Provide the [x, y] coordinate of the cell's center where the given text is located.  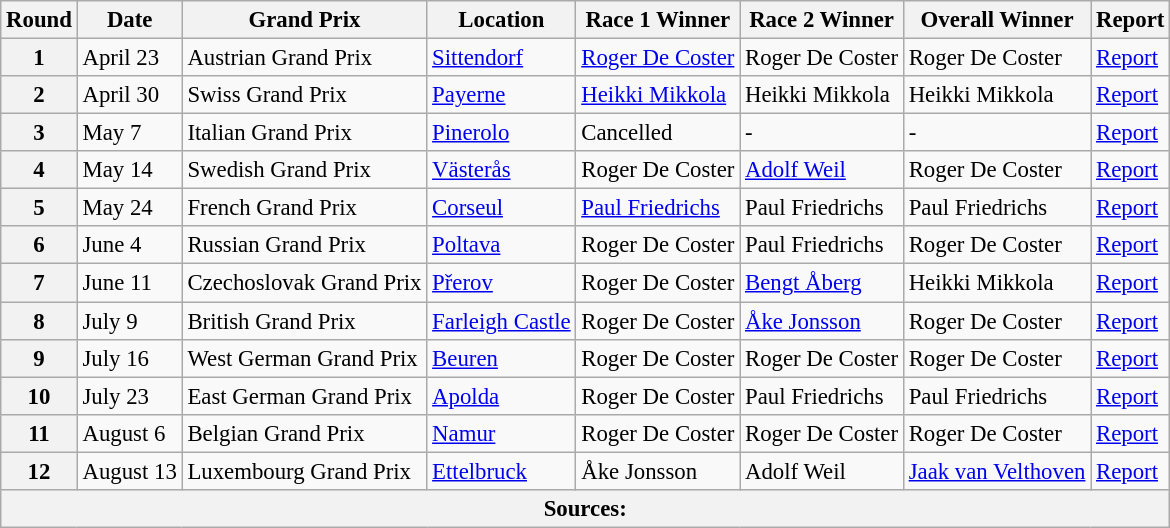
3 [39, 133]
April 30 [130, 95]
August 13 [130, 471]
Round [39, 20]
May 7 [130, 133]
Bengt Åberg [822, 283]
Austrian Grand Prix [304, 58]
Race 1 Winner [658, 20]
Luxembourg Grand Prix [304, 471]
Date [130, 20]
10 [39, 396]
11 [39, 433]
Italian Grand Prix [304, 133]
Sources: [586, 509]
Swedish Grand Prix [304, 170]
8 [39, 321]
12 [39, 471]
Västerås [502, 170]
5 [39, 208]
Cancelled [658, 133]
4 [39, 170]
Race 2 Winner [822, 20]
Apolda [502, 396]
1 [39, 58]
French Grand Prix [304, 208]
East German Grand Prix [304, 396]
Swiss Grand Prix [304, 95]
Corseul [502, 208]
Namur [502, 433]
Jaak van Velthoven [996, 471]
April 23 [130, 58]
Russian Grand Prix [304, 245]
Czechoslovak Grand Prix [304, 283]
Overall Winner [996, 20]
June 11 [130, 283]
Payerne [502, 95]
Poltava [502, 245]
6 [39, 245]
August 6 [130, 433]
Beuren [502, 358]
July 9 [130, 321]
Přerov [502, 283]
British Grand Prix [304, 321]
Sittendorf [502, 58]
Grand Prix [304, 20]
Farleigh Castle [502, 321]
Pinerolo [502, 133]
Belgian Grand Prix [304, 433]
7 [39, 283]
2 [39, 95]
July 23 [130, 396]
9 [39, 358]
June 4 [130, 245]
Location [502, 20]
West German Grand Prix [304, 358]
Ettelbruck [502, 471]
May 24 [130, 208]
July 16 [130, 358]
May 14 [130, 170]
